Return the [x, y] coordinate for the center point of the cell that contains the specified text.  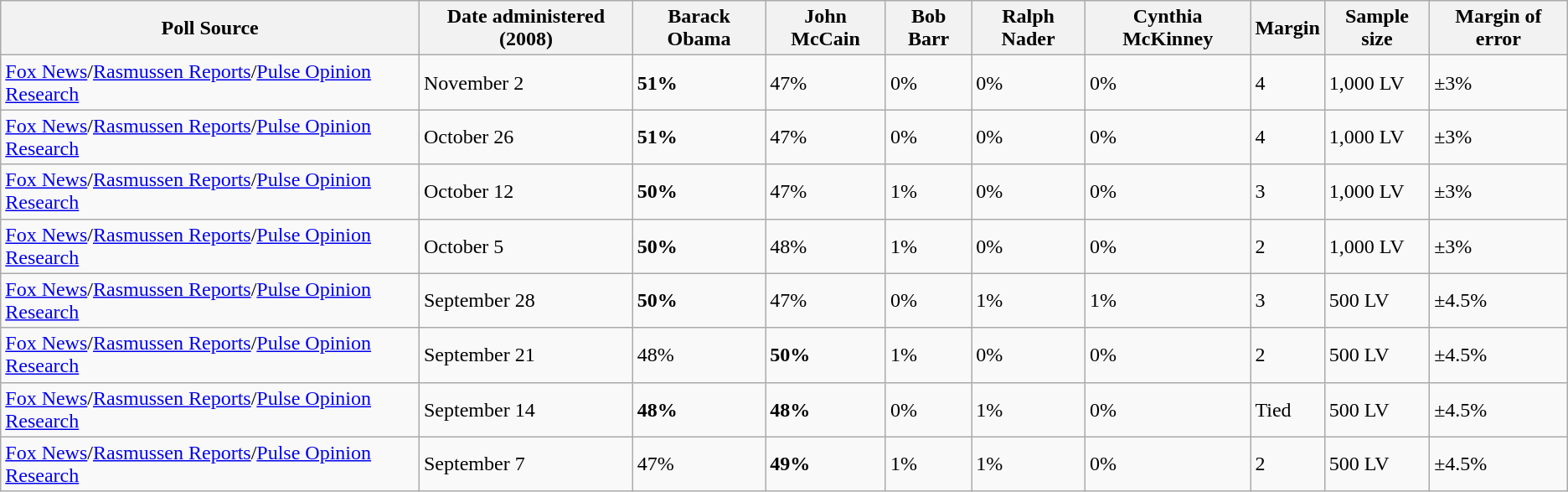
September 14 [526, 409]
Bob Barr [928, 28]
Poll Source [210, 28]
September 28 [526, 300]
October 12 [526, 191]
Tied [1287, 409]
October 26 [526, 137]
September 21 [526, 355]
John McCain [826, 28]
November 2 [526, 82]
October 5 [526, 246]
Sample size [1377, 28]
Ralph Nader [1029, 28]
Date administered (2008) [526, 28]
September 7 [526, 464]
Margin [1287, 28]
Cynthia McKinney [1168, 28]
Barack Obama [699, 28]
49% [826, 464]
Margin of error [1499, 28]
